Determine the [x, y] coordinate at the center of the cell enclosing the given text.  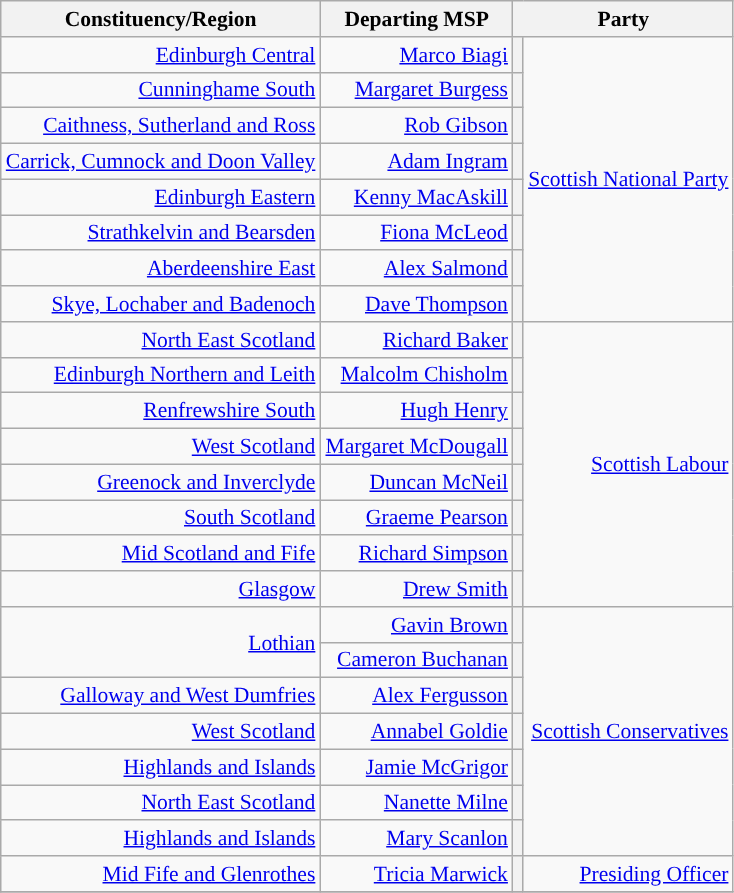
Alex Fergusson [416, 696]
Scottish National Party [628, 180]
Richard Baker [416, 340]
Edinburgh Eastern [161, 197]
Cameron Buchanan [416, 660]
Fiona McLeod [416, 233]
Richard Simpson [416, 554]
Nanette Milne [416, 803]
Renfrewshire South [161, 411]
Scottish Labour [628, 464]
Margaret Burgess [416, 90]
Mid Scotland and Fife [161, 554]
Rob Gibson [416, 126]
Annabel Goldie [416, 732]
Constituency/Region [161, 19]
Graeme Pearson [416, 518]
Caithness, Sutherland and Ross [161, 126]
Gavin Brown [416, 625]
Galloway and West Dumfries [161, 696]
Adam Ingram [416, 162]
Jamie McGrigor [416, 767]
Drew Smith [416, 589]
Malcolm Chisholm [416, 375]
Party [623, 19]
Tricia Marwick [416, 874]
Departing MSP [416, 19]
Dave Thompson [416, 304]
Edinburgh Northern and Leith [161, 375]
Marco Biagi [416, 55]
Greenock and Inverclyde [161, 482]
Strathkelvin and Bearsden [161, 233]
Mid Fife and Glenrothes [161, 874]
Lothian [161, 642]
Margaret McDougall [416, 447]
Kenny MacAskill [416, 197]
Mary Scanlon [416, 839]
Aberdeenshire East [161, 269]
South Scotland [161, 518]
Duncan McNeil [416, 482]
Scottish Conservatives [628, 732]
Alex Salmond [416, 269]
Presiding Officer [628, 874]
Carrick, Cumnock and Doon Valley [161, 162]
Glasgow [161, 589]
Skye, Lochaber and Badenoch [161, 304]
Cunninghame South [161, 90]
Edinburgh Central [161, 55]
Hugh Henry [416, 411]
